Extract the [X, Y] coordinate from the center of the cell holding the provided text.  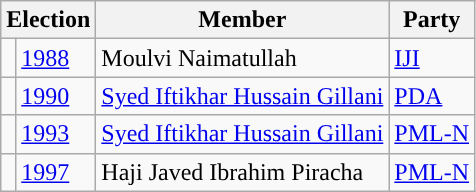
Moulvi Naimatullah [242, 58]
IJI [432, 58]
1997 [56, 172]
1990 [56, 96]
Election [48, 20]
PDA [432, 96]
1993 [56, 134]
1988 [56, 58]
Party [432, 20]
Haji Javed Ibrahim Piracha [242, 172]
Member [242, 20]
